Scan for the cell matching the given text and deliver its (x, y) coordinate at center. 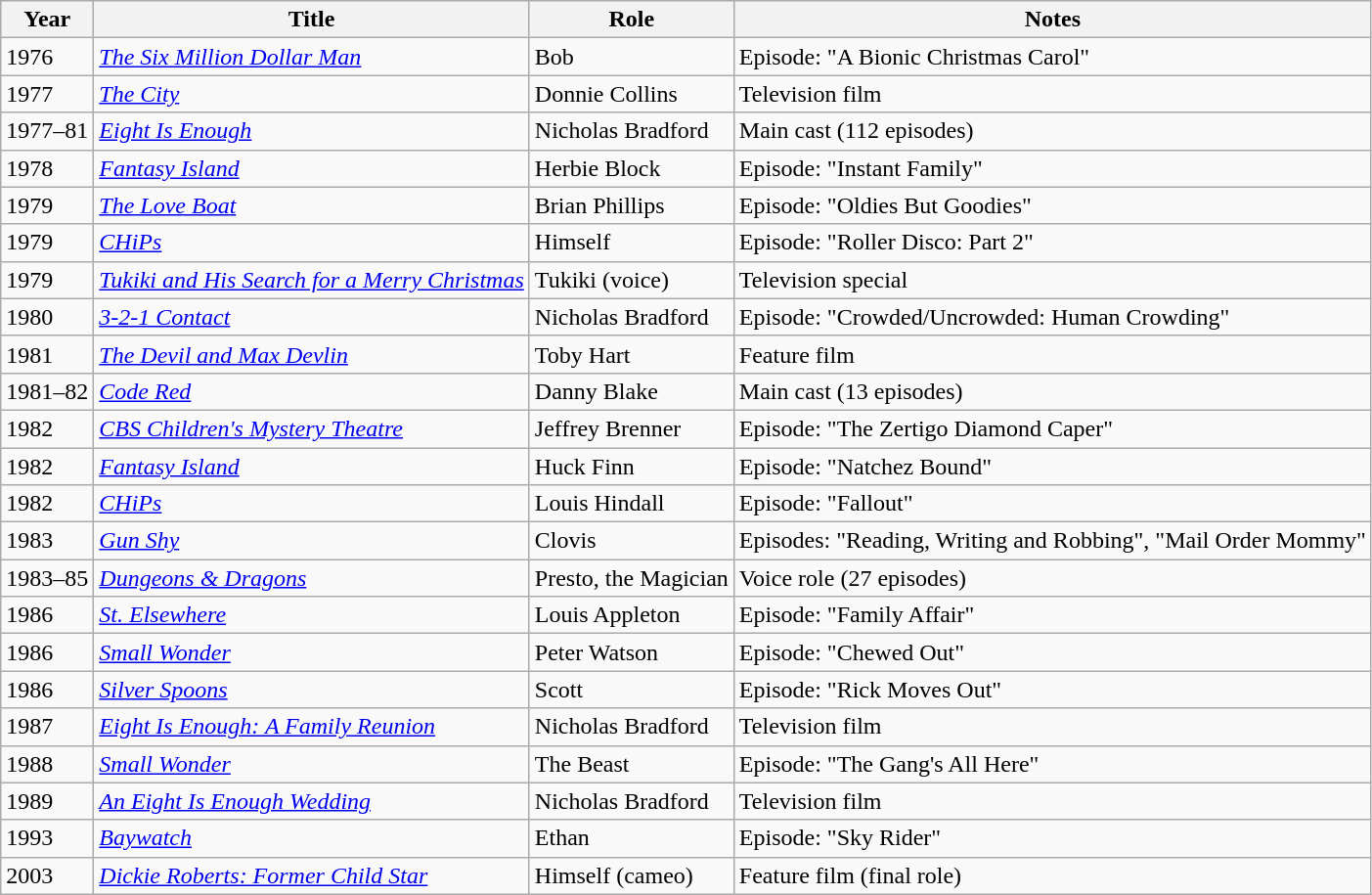
Presto, the Magician (632, 578)
Himself (cameo) (632, 875)
1983 (47, 541)
Toby Hart (632, 354)
Dungeons & Dragons (312, 578)
Episode: "A Bionic Christmas Carol" (1052, 57)
Eight Is Enough (312, 131)
An Eight Is Enough Wedding (312, 801)
The Love Boat (312, 205)
Episode: "Chewed Out" (1052, 652)
Peter Watson (632, 652)
Himself (632, 243)
1983–85 (47, 578)
Baywatch (312, 838)
1977–81 (47, 131)
Episode: "The Gang's All Here" (1052, 764)
Episode: "Fallout" (1052, 504)
Brian Phillips (632, 205)
1981 (47, 354)
Episode: "Crowded/Uncrowded: Human Crowding" (1052, 317)
Episode: "Instant Family" (1052, 168)
Clovis (632, 541)
1980 (47, 317)
Episode: "Natchez Bound" (1052, 467)
Main cast (112 episodes) (1052, 131)
Episode: "Rick Moves Out" (1052, 690)
1987 (47, 727)
Episode: "Sky Rider" (1052, 838)
3-2-1 Contact (312, 317)
Feature film (final role) (1052, 875)
The Devil and Max Devlin (312, 354)
Scott (632, 690)
The Beast (632, 764)
The City (312, 94)
Donnie Collins (632, 94)
Feature film (1052, 354)
Silver Spoons (312, 690)
Tukiki (voice) (632, 280)
Episode: "Family Affair" (1052, 615)
1976 (47, 57)
Year (47, 20)
Episode: "Oldies But Goodies" (1052, 205)
1978 (47, 168)
Title (312, 20)
Danny Blake (632, 391)
Role (632, 20)
Notes (1052, 20)
Eight Is Enough: A Family Reunion (312, 727)
Voice role (27 episodes) (1052, 578)
Episode: "Roller Disco: Part 2" (1052, 243)
Code Red (312, 391)
1981–82 (47, 391)
The Six Million Dollar Man (312, 57)
Television special (1052, 280)
2003 (47, 875)
Episodes: "Reading, Writing and Robbing", "Mail Order Mommy" (1052, 541)
Louis Appleton (632, 615)
Bob (632, 57)
Tukiki and His Search for a Merry Christmas (312, 280)
1993 (47, 838)
Main cast (13 episodes) (1052, 391)
St. Elsewhere (312, 615)
1988 (47, 764)
Dickie Roberts: Former Child Star (312, 875)
Gun Shy (312, 541)
Episode: "The Zertigo Diamond Caper" (1052, 428)
Louis Hindall (632, 504)
Herbie Block (632, 168)
Jeffrey Brenner (632, 428)
CBS Children's Mystery Theatre (312, 428)
1989 (47, 801)
Huck Finn (632, 467)
Ethan (632, 838)
1977 (47, 94)
